Pinpoint the cell where the given text exists, returning its [X, Y] midpoint coordinate. 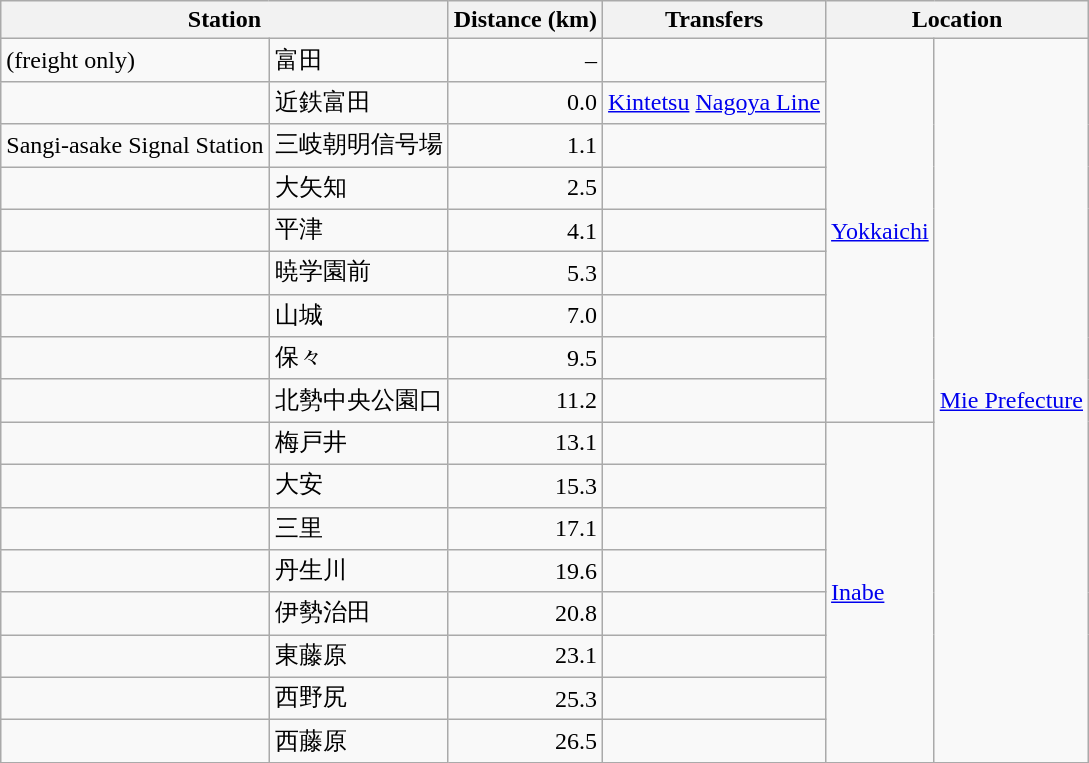
丹生川 [358, 572]
Station [224, 20]
7.0 [525, 316]
西野尻 [358, 698]
13.1 [525, 444]
大安 [358, 486]
Inabe [880, 592]
19.6 [525, 572]
暁学園前 [358, 274]
富田 [358, 60]
5.3 [525, 274]
三岐朝明信号場 [358, 146]
4.1 [525, 230]
Distance (km) [525, 20]
(freight only) [135, 60]
Kintetsu Nagoya Line [714, 102]
9.5 [525, 358]
Mie Prefecture [1011, 401]
Location [958, 20]
26.5 [525, 742]
保々 [358, 358]
大矢知 [358, 188]
17.1 [525, 528]
梅戸井 [358, 444]
11.2 [525, 400]
2.5 [525, 188]
Transfers [714, 20]
– [525, 60]
山城 [358, 316]
西藤原 [358, 742]
15.3 [525, 486]
23.1 [525, 656]
伊勢治田 [358, 614]
三里 [358, 528]
1.1 [525, 146]
東藤原 [358, 656]
Sangi-asake Signal Station [135, 146]
近鉄富田 [358, 102]
Yokkaichi [880, 230]
平津 [358, 230]
0.0 [525, 102]
北勢中央公園口 [358, 400]
20.8 [525, 614]
25.3 [525, 698]
